Output the (X, Y) coordinate of the center of the cell containing the given text.  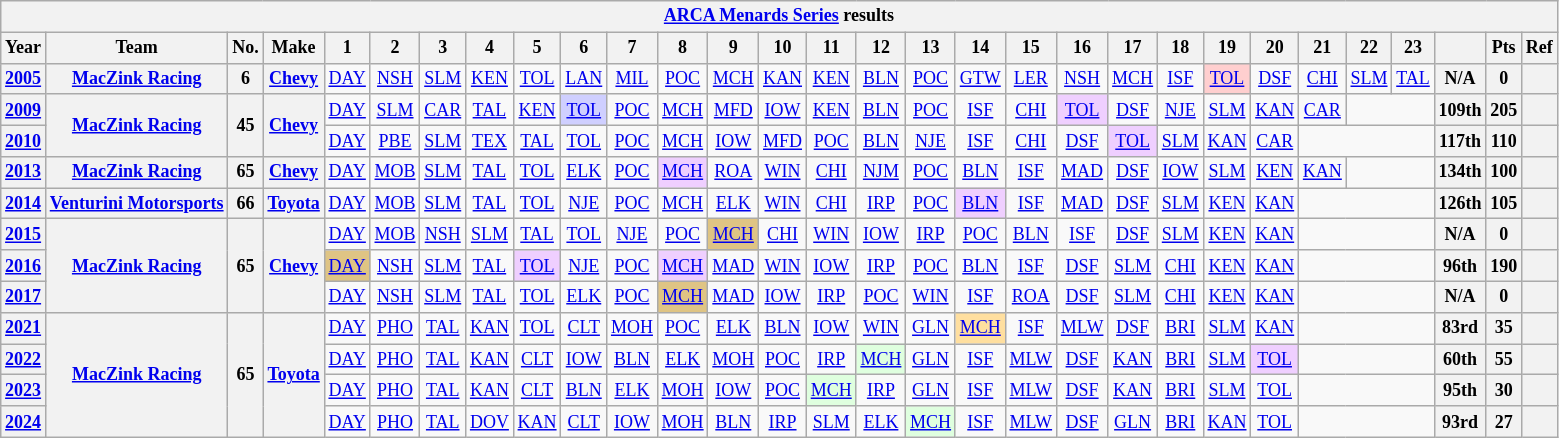
Pts (1504, 48)
12 (881, 48)
2022 (24, 360)
LER (1030, 78)
205 (1504, 110)
2005 (24, 78)
4 (490, 48)
2024 (24, 422)
2009 (24, 110)
2014 (24, 204)
18 (1180, 48)
GTW (980, 78)
No. (246, 48)
27 (1504, 422)
110 (1504, 140)
16 (1082, 48)
PBE (395, 140)
45 (246, 125)
20 (1275, 48)
60th (1460, 360)
21 (1323, 48)
55 (1504, 360)
2015 (24, 234)
2023 (24, 390)
8 (682, 48)
134th (1460, 172)
LAN (584, 78)
5 (537, 48)
2013 (24, 172)
22 (1369, 48)
190 (1504, 266)
2 (395, 48)
DOV (490, 422)
83rd (1460, 328)
MIL (632, 78)
ARCA Menards Series results (779, 16)
9 (734, 48)
Year (24, 48)
Venturini Motorsports (136, 204)
13 (931, 48)
2016 (24, 266)
15 (1030, 48)
126th (1460, 204)
Team (136, 48)
66 (246, 204)
11 (831, 48)
2017 (24, 296)
TEX (490, 140)
100 (1504, 172)
95th (1460, 390)
35 (1504, 328)
10 (783, 48)
117th (1460, 140)
17 (1133, 48)
Ref (1539, 48)
19 (1227, 48)
Make (294, 48)
96th (1460, 266)
2010 (24, 140)
7 (632, 48)
109th (1460, 110)
23 (1413, 48)
1 (347, 48)
3 (443, 48)
105 (1504, 204)
30 (1504, 390)
2021 (24, 328)
14 (980, 48)
NJM (881, 172)
93rd (1460, 422)
